Extract the (X, Y) coordinate from the center of the cell holding the provided text.  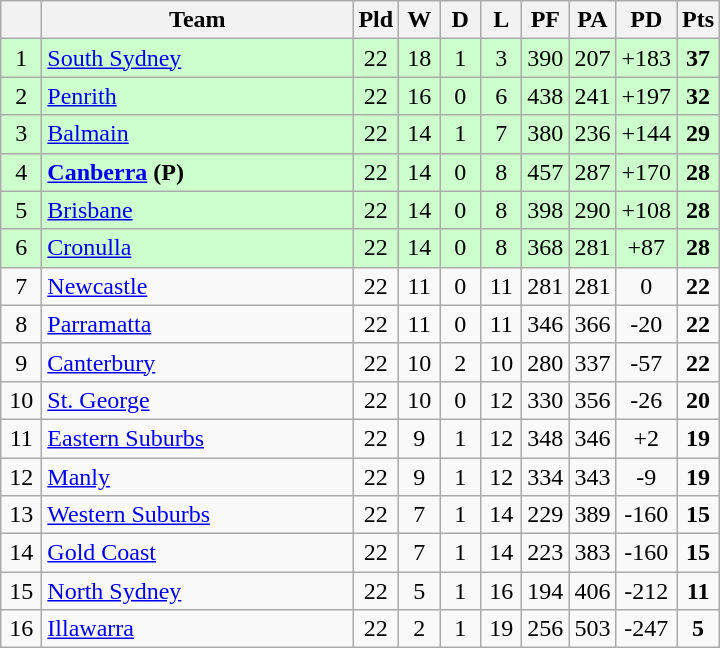
503 (592, 629)
194 (546, 591)
Brisbane (198, 210)
-9 (646, 477)
343 (592, 477)
Parramatta (198, 324)
457 (546, 172)
Gold Coast (198, 553)
Canterbury (198, 362)
Pld (376, 20)
337 (592, 362)
PA (592, 20)
229 (546, 515)
290 (592, 210)
-57 (646, 362)
-247 (646, 629)
L (502, 20)
383 (592, 553)
398 (546, 210)
256 (546, 629)
389 (592, 515)
PD (646, 20)
Pts (698, 20)
PF (546, 20)
32 (698, 96)
W (420, 20)
37 (698, 58)
348 (546, 438)
Manly (198, 477)
-20 (646, 324)
Penrith (198, 96)
4 (22, 172)
380 (546, 134)
Balmain (198, 134)
Canberra (P) (198, 172)
406 (592, 591)
North Sydney (198, 591)
287 (592, 172)
356 (592, 400)
+197 (646, 96)
+170 (646, 172)
Cronulla (198, 248)
Newcastle (198, 286)
223 (546, 553)
St. George (198, 400)
13 (22, 515)
South Sydney (198, 58)
334 (546, 477)
Western Suburbs (198, 515)
-212 (646, 591)
+183 (646, 58)
18 (420, 58)
+108 (646, 210)
Team (198, 20)
438 (546, 96)
20 (698, 400)
Eastern Suburbs (198, 438)
390 (546, 58)
-26 (646, 400)
+144 (646, 134)
D (460, 20)
241 (592, 96)
207 (592, 58)
+2 (646, 438)
280 (546, 362)
330 (546, 400)
366 (592, 324)
29 (698, 134)
236 (592, 134)
368 (546, 248)
Illawarra (198, 629)
+87 (646, 248)
